Scan for the cell matching the given text and deliver its (x, y) coordinate at center. 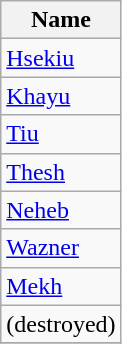
Thesh (61, 172)
Tiu (61, 134)
Wazner (61, 248)
(destroyed) (61, 324)
Name (61, 20)
Mekh (61, 286)
Neheb (61, 210)
Hsekiu (61, 58)
Khayu (61, 96)
